Return [X, Y] of the center of cell containing provided text 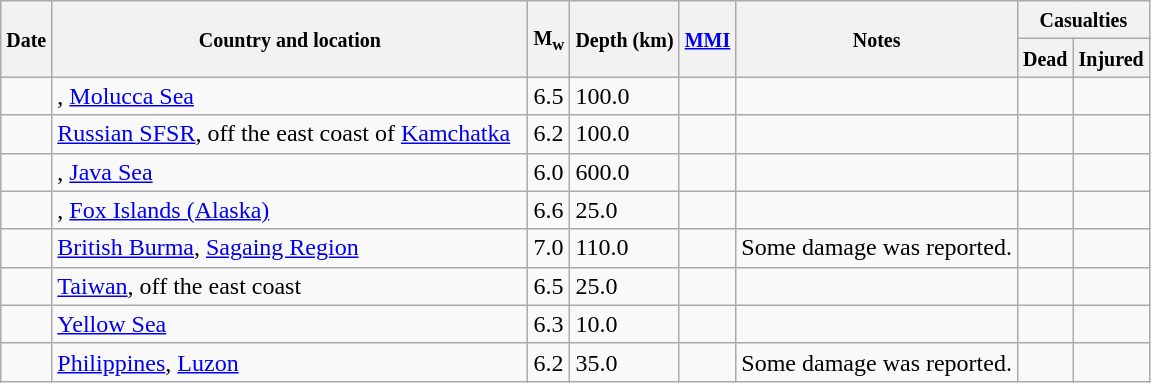
Philippines, Luzon [290, 362]
7.0 [549, 248]
6.3 [549, 324]
, Java Sea [290, 172]
35.0 [624, 362]
Taiwan, off the east coast [290, 286]
10.0 [624, 324]
Casualties [1083, 20]
Injured [1111, 58]
, Fox Islands (Alaska) [290, 210]
Country and location [290, 39]
Russian SFSR, off the east coast of Kamchatka [290, 134]
British Burma, Sagaing Region [290, 248]
Mw [549, 39]
Dead [1045, 58]
Notes [877, 39]
600.0 [624, 172]
, Molucca Sea [290, 96]
6.6 [549, 210]
MMI [708, 39]
6.0 [549, 172]
Yellow Sea [290, 324]
Date [26, 39]
110.0 [624, 248]
Depth (km) [624, 39]
